Scan for the cell matching the given text and deliver its [X, Y] coordinate at center. 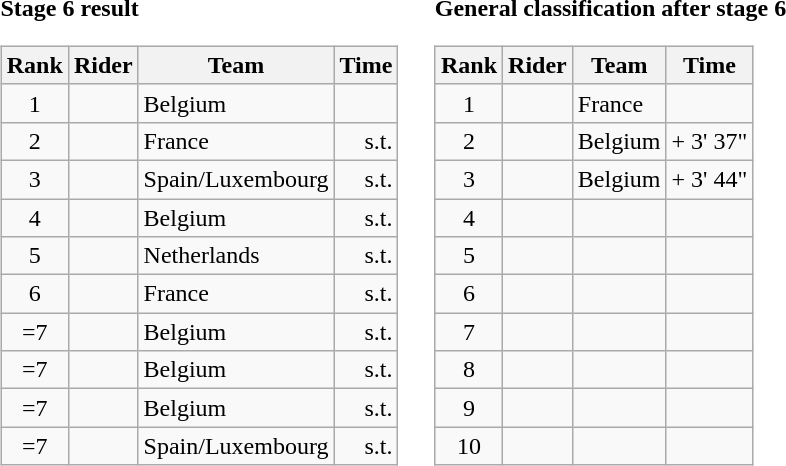
Netherlands [236, 256]
+ 3' 37" [710, 141]
9 [468, 408]
10 [468, 446]
+ 3' 44" [710, 179]
7 [468, 332]
8 [468, 370]
